Scan for the cell matching the given text and deliver its [X, Y] coordinate at center. 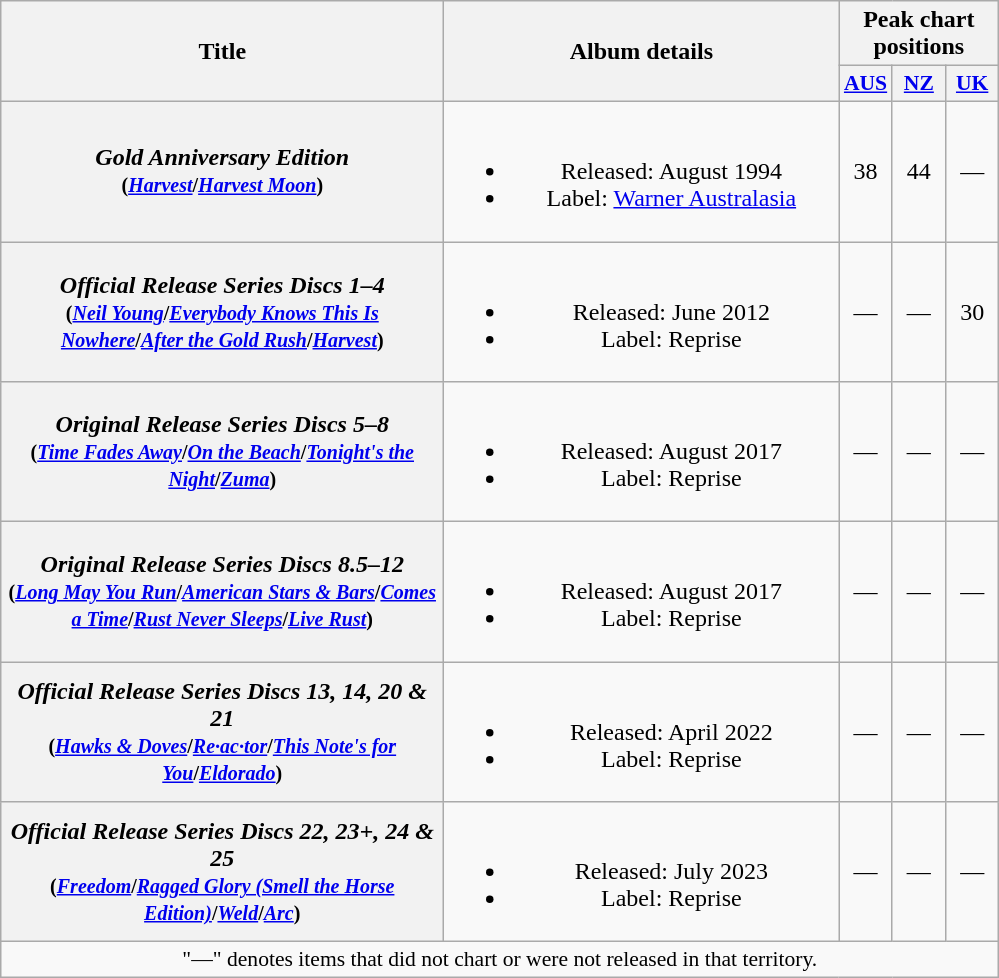
Released: August 1994Label: Warner Australasia [642, 171]
AUS [866, 84]
Official Release Series Discs 1–4 (Neil Young/Everybody Knows This IsNowhere/After the Gold Rush/Harvest) [222, 312]
Original Release Series Discs 5–8 (Time Fades Away/On the Beach/Tonight's the Night/Zuma) [222, 452]
Peak chart positions [919, 34]
"—" denotes items that did not chart or were not released in that territory. [500, 960]
Released: June 2012Label: Reprise [642, 312]
Original Release Series Discs 8.5–12 (Long May You Run/American Stars & Bars/Comes a Time/Rust Never Sleeps/Live Rust) [222, 592]
Released: April 2022Label: Reprise [642, 732]
30 [972, 312]
38 [866, 171]
Album details [642, 52]
44 [918, 171]
Released: July 2023Label: Reprise [642, 872]
Official Release Series Discs 22, 23+, 24 & 25 (Freedom/Ragged Glory (Smell the Horse Edition)/Weld/Arc) [222, 872]
Official Release Series Discs 13, 14, 20 & 21 (Hawks & Doves/Re·ac·tor/This Note's for You/Eldorado) [222, 732]
Gold Anniversary Edition (Harvest/Harvest Moon) [222, 171]
Title [222, 52]
NZ [918, 84]
UK [972, 84]
